Scan for the cell matching the given text and deliver its (x, y) coordinate at center. 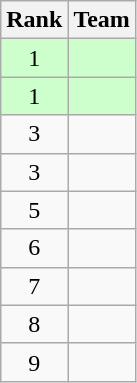
6 (34, 248)
9 (34, 362)
Team (102, 20)
8 (34, 324)
7 (34, 286)
Rank (34, 20)
5 (34, 210)
